Pinpoint the cell where the given text exists, returning its (X, Y) midpoint coordinate. 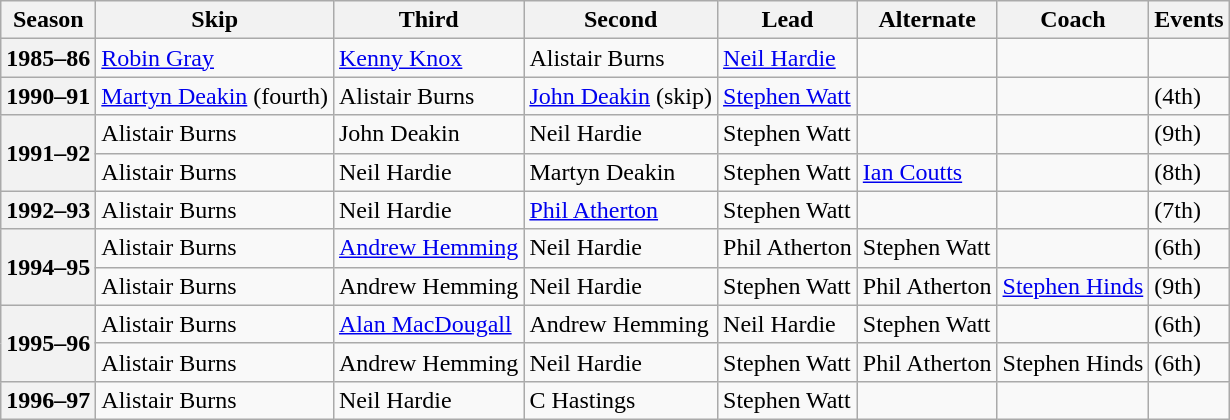
(8th) (1189, 172)
Robin Gray (215, 58)
1991–92 (48, 153)
Coach (1073, 20)
John Deakin (skip) (621, 96)
Kenny Knox (428, 58)
Lead (788, 20)
Second (621, 20)
Events (1189, 20)
1995–96 (48, 343)
John Deakin (428, 134)
Alan MacDougall (428, 324)
1990–91 (48, 96)
C Hastings (621, 400)
Martyn Deakin (fourth) (215, 96)
Season (48, 20)
Skip (215, 20)
1985–86 (48, 58)
Ian Coutts (927, 172)
1992–93 (48, 210)
(4th) (1189, 96)
Martyn Deakin (621, 172)
1994–95 (48, 267)
1996–97 (48, 400)
Third (428, 20)
(7th) (1189, 210)
Alternate (927, 20)
